Return the (x, y) coordinate for the center point of the cell that contains the specified text.  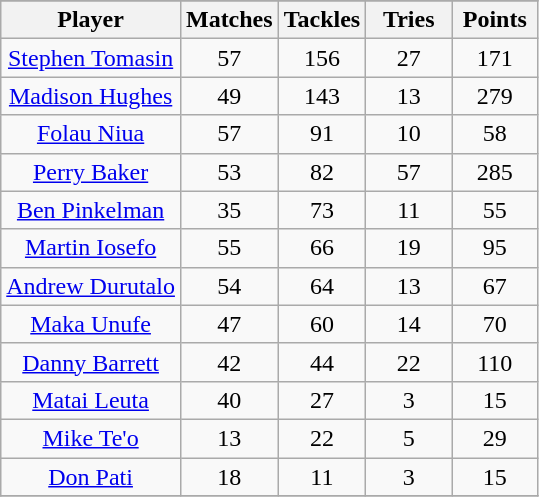
Mike Te'o (91, 438)
47 (229, 324)
44 (322, 362)
Tackles (322, 20)
Perry Baker (91, 172)
143 (322, 96)
Andrew Durutalo (91, 286)
Danny Barrett (91, 362)
67 (495, 286)
Folau Niua (91, 134)
156 (322, 58)
73 (322, 210)
66 (322, 248)
5 (409, 438)
54 (229, 286)
279 (495, 96)
40 (229, 400)
60 (322, 324)
Madison Hughes (91, 96)
42 (229, 362)
Ben Pinkelman (91, 210)
285 (495, 172)
29 (495, 438)
Maka Unufe (91, 324)
Martin Iosefo (91, 248)
18 (229, 477)
91 (322, 134)
Matai Leuta (91, 400)
53 (229, 172)
Points (495, 20)
35 (229, 210)
64 (322, 286)
Matches (229, 20)
10 (409, 134)
14 (409, 324)
Tries (409, 20)
Player (91, 20)
58 (495, 134)
110 (495, 362)
Stephen Tomasin (91, 58)
171 (495, 58)
Don Pati (91, 477)
49 (229, 96)
19 (409, 248)
95 (495, 248)
70 (495, 324)
82 (322, 172)
